Return (x, y) of the center of cell containing provided text 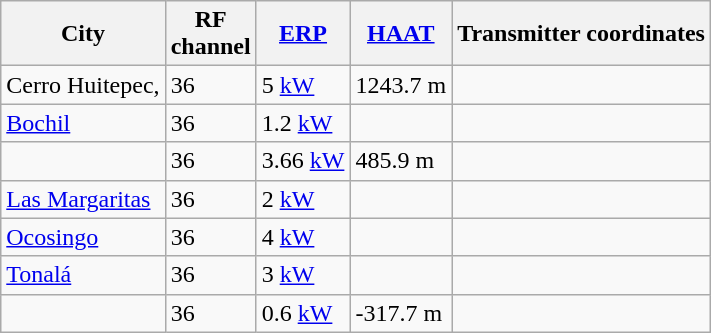
1243.7 m (401, 85)
Tonalá (83, 275)
RFchannel (210, 34)
1.2 kW (303, 123)
Transmitter coordinates (582, 34)
3 kW (303, 275)
485.9 m (401, 161)
4 kW (303, 237)
Ocosingo (83, 237)
HAAT (401, 34)
2 kW (303, 199)
3.66 kW (303, 161)
Cerro Huitepec, (83, 85)
Las Margaritas (83, 199)
-317.7 m (401, 313)
ERP (303, 34)
Bochil (83, 123)
City (83, 34)
5 kW (303, 85)
0.6 kW (303, 313)
